Detect which cell encompasses the target text, then output its (x, y) center coordinate. 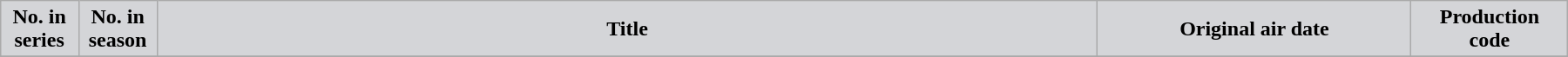
Productioncode (1490, 29)
No. inseries (39, 29)
Title (627, 29)
Original air date (1254, 29)
No. inseason (118, 29)
